Provide the (X, Y) coordinate of the cell's center where the given text is located.  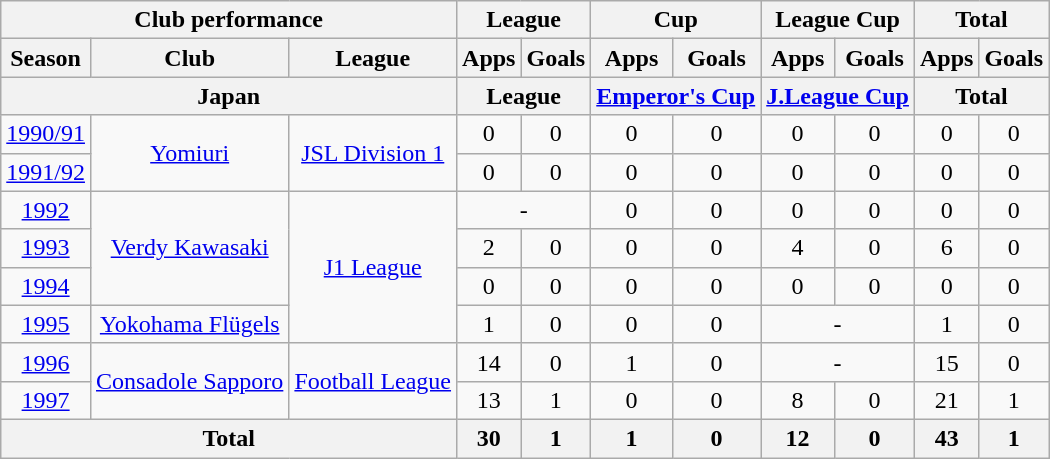
Cup (676, 20)
Verdy Kawasaki (189, 248)
Japan (229, 96)
1992 (46, 210)
Emperor's Cup (676, 96)
6 (946, 248)
1997 (46, 400)
Club (189, 58)
30 (489, 438)
21 (946, 400)
Club performance (229, 20)
15 (946, 362)
1995 (46, 324)
1996 (46, 362)
Football League (373, 381)
1990/91 (46, 134)
14 (489, 362)
4 (798, 248)
12 (798, 438)
Consadole Sapporo (189, 381)
13 (489, 400)
JSL Division 1 (373, 153)
Season (46, 58)
43 (946, 438)
Yokohama Flügels (189, 324)
1991/92 (46, 172)
Yomiuri (189, 153)
J1 League (373, 267)
2 (489, 248)
1994 (46, 286)
1993 (46, 248)
J.League Cup (838, 96)
League Cup (838, 20)
8 (798, 400)
